Extract the [X, Y] coordinate from the center of the cell holding the provided text.  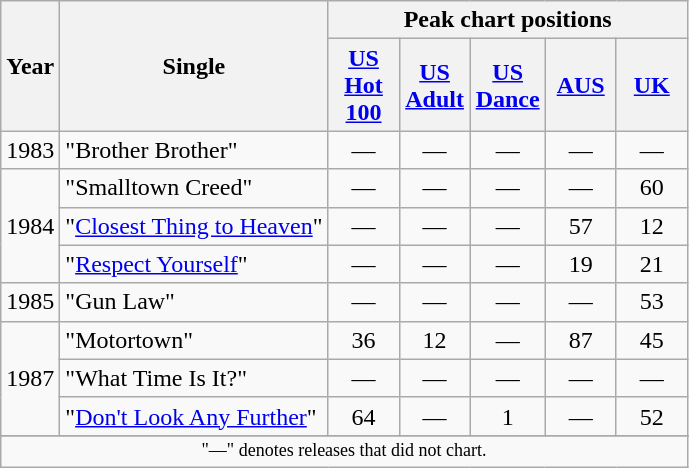
US Dance [508, 85]
53 [652, 302]
19 [580, 264]
45 [652, 340]
Peak chart positions [508, 20]
"Gun Law" [194, 302]
"Smalltown Creed" [194, 188]
87 [580, 340]
"Motortown" [194, 340]
1983 [30, 150]
1985 [30, 302]
60 [652, 188]
1 [508, 416]
US Adult [434, 85]
"—" denotes releases that did not chart. [344, 450]
Single [194, 66]
UK [652, 85]
1984 [30, 226]
US Hot 100 [364, 85]
Year [30, 66]
21 [652, 264]
"Closest Thing to Heaven" [194, 226]
"What Time Is It?" [194, 378]
1987 [30, 378]
"Don't Look Any Further" [194, 416]
AUS [580, 85]
64 [364, 416]
52 [652, 416]
"Respect Yourself" [194, 264]
"Brother Brother" [194, 150]
57 [580, 226]
36 [364, 340]
